Find where the given text appears and provide that cell's center as [x, y] coordinate. 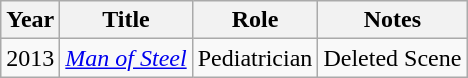
Year [30, 20]
Notes [392, 20]
Deleted Scene [392, 58]
Man of Steel [126, 58]
Title [126, 20]
Pediatrician [255, 58]
2013 [30, 58]
Role [255, 20]
